Locate the cell with the specified text and output its (x, y) center coordinate. 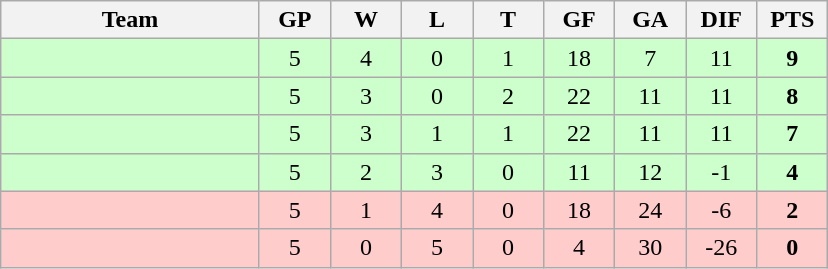
T (508, 20)
GF (580, 20)
GA (650, 20)
24 (650, 210)
W (366, 20)
L (436, 20)
9 (792, 58)
-6 (722, 210)
30 (650, 248)
PTS (792, 20)
Team (130, 20)
-26 (722, 248)
DIF (722, 20)
GP (294, 20)
8 (792, 96)
-1 (722, 172)
12 (650, 172)
